For the text-containing cell, return its midpoint in (x, y) coordinate format. 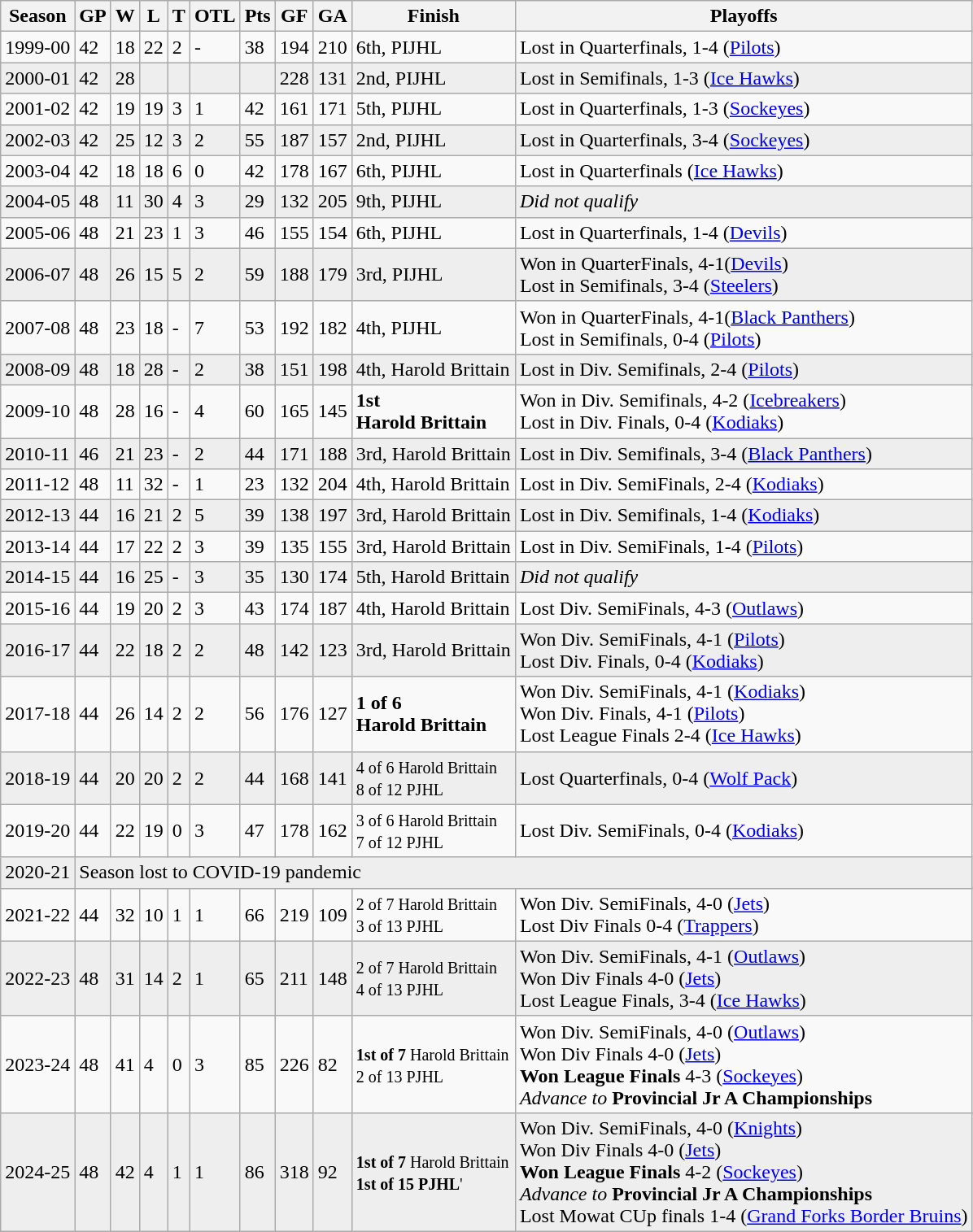
W (125, 16)
Finish (433, 16)
59 (257, 275)
Lost in Quarterfinals, 1-3 (Sockeyes) (744, 109)
2006-07 (37, 275)
2001-02 (37, 109)
162 (332, 831)
7 (215, 327)
2004-05 (37, 202)
Won in Div. Semifinals, 4-2 (Icebreakers)Lost in Div. Finals, 0-4 (Kodiaks) (744, 411)
15 (153, 275)
3rd, PIJHL (433, 275)
141 (332, 777)
154 (332, 233)
Lost in Quarterfinals, 3-4 (Sockeyes) (744, 140)
Lost in Div. SemiFinals, 2-4 (Kodiaks) (744, 485)
Lost in Quarterfinals (Ice Hawks) (744, 171)
210 (332, 47)
168 (295, 777)
2024-25 (37, 1172)
182 (332, 327)
4th, PIJHL (433, 327)
2020-21 (37, 873)
47 (257, 831)
OTL (215, 16)
127 (332, 714)
Won Div. SemiFinals, 4-1 (Pilots)Lost Div. Finals, 0-4 (Kodiaks) (744, 651)
2007-08 (37, 327)
1st Harold Brittain (433, 411)
1999-00 (37, 47)
Season (37, 16)
56 (257, 714)
205 (332, 202)
86 (257, 1172)
198 (332, 369)
2019-20 (37, 831)
Lost Div. SemiFinals, 0-4 (Kodiaks) (744, 831)
GA (332, 16)
Lost in Quarterfinals, 1-4 (Devils) (744, 233)
211 (295, 978)
2014-15 (37, 577)
2017-18 (37, 714)
43 (257, 608)
60 (257, 411)
4 of 6 Harold Brittain8 of 12 PJHL (433, 777)
Won Div. SemiFinals, 4-0 (Jets)Lost Div Finals 0-4 (Trappers) (744, 914)
53 (257, 327)
10 (153, 914)
145 (332, 411)
3 of 6 Harold Brittain7 of 12 PJHL (433, 831)
123 (332, 651)
176 (295, 714)
1st of 7 Harold Brittain2 of 13 PJHL (433, 1064)
109 (332, 914)
142 (295, 651)
9th, PIJHL (433, 202)
Lost Quarterfinals, 0-4 (Wolf Pack) (744, 777)
165 (295, 411)
92 (332, 1172)
Lost in Div. SemiFinals, 1-4 (Pilots) (744, 546)
Lost Div. SemiFinals, 4-3 (Outlaws) (744, 608)
Lost in Div. Semifinals, 3-4 (Black Panthers) (744, 453)
GF (295, 16)
2021-22 (37, 914)
35 (257, 577)
179 (332, 275)
2023-24 (37, 1064)
30 (153, 202)
167 (332, 171)
Lost in Semifinals, 1-3 (Ice Hawks) (744, 78)
Playoffs (744, 16)
Won in QuarterFinals, 4-1(Devils)Lost in Semifinals, 3-4 (Steelers) (744, 275)
2008-09 (37, 369)
151 (295, 369)
2003-04 (37, 171)
Won in QuarterFinals, 4-1(Black Panthers)Lost in Semifinals, 0-4 (Pilots) (744, 327)
Won Div. SemiFinals, 4-1 (Kodiaks)Won Div. Finals, 4-1 (Pilots)Lost League Finals 2-4 (Ice Hawks) (744, 714)
82 (332, 1064)
55 (257, 140)
148 (332, 978)
Pts (257, 16)
157 (332, 140)
Lost in Div. Semifinals, 1-4 (Kodiaks) (744, 516)
2002-03 (37, 140)
138 (295, 516)
Lost in Div. Semifinals, 2-4 (Pilots) (744, 369)
Lost in Quarterfinals, 1-4 (Pilots) (744, 47)
1 of 6Harold Brittain (433, 714)
2 of 7 Harold Brittain4 of 13 PJHL (433, 978)
197 (332, 516)
2018-19 (37, 777)
161 (295, 109)
41 (125, 1064)
GP (93, 16)
Won Div. SemiFinals, 4-0 (Outlaws)Won Div Finals 4-0 (Jets)Won League Finals 4-3 (Sockeyes)Advance to Provincial Jr A Championships (744, 1064)
66 (257, 914)
2 of 7 Harold Brittain3 of 13 PJHL (433, 914)
194 (295, 47)
2022-23 (37, 978)
318 (295, 1172)
228 (295, 78)
Won Div. SemiFinals, 4-1 (Outlaws)Won Div Finals 4-0 (Jets)Lost League Finals, 3-4 (Ice Hawks) (744, 978)
2010-11 (37, 453)
L (153, 16)
6 (179, 171)
31 (125, 978)
2016-17 (37, 651)
65 (257, 978)
2013-14 (37, 546)
2015-16 (37, 608)
12 (153, 140)
5th, Harold Brittain (433, 577)
2009-10 (37, 411)
5th, PIJHL (433, 109)
204 (332, 485)
2012-13 (37, 516)
226 (295, 1064)
135 (295, 546)
2005-06 (37, 233)
130 (295, 577)
29 (257, 202)
131 (332, 78)
85 (257, 1064)
2011-12 (37, 485)
17 (125, 546)
T (179, 16)
219 (295, 914)
2000-01 (37, 78)
1st of 7 Harold Brittain1st of 15 PJHL' (433, 1172)
192 (295, 327)
Season lost to COVID-19 pandemic (524, 873)
